Search for the cell housing the specified text and yield its [X, Y] center coordinate. 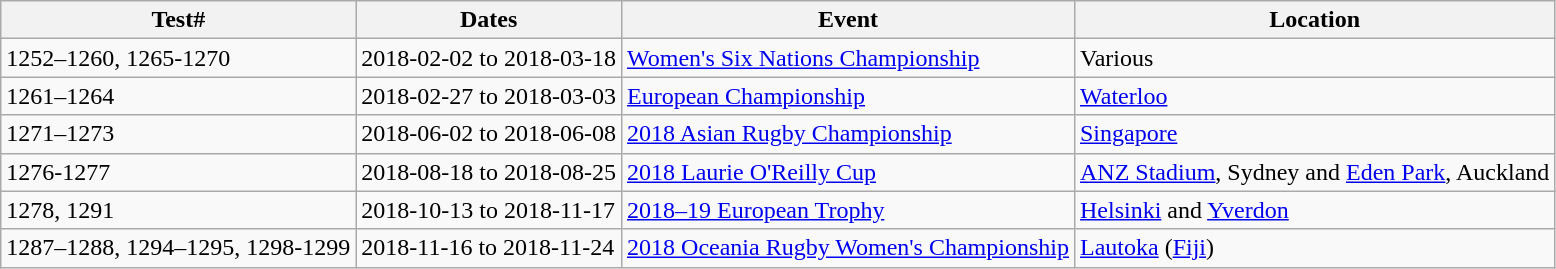
Waterloo [1314, 96]
Dates [489, 20]
1252–1260, 1265-1270 [178, 58]
ANZ Stadium, Sydney and Eden Park, Auckland [1314, 172]
2018 Oceania Rugby Women's Championship [848, 248]
1271–1273 [178, 134]
1287–1288, 1294–1295, 1298-1299 [178, 248]
2018-08-18 to 2018-08-25 [489, 172]
Helsinki and Yverdon [1314, 210]
2018-11-16 to 2018-11-24 [489, 248]
1261–1264 [178, 96]
2018 Asian Rugby Championship [848, 134]
2018-06-02 to 2018-06-08 [489, 134]
Event [848, 20]
2018-02-27 to 2018-03-03 [489, 96]
Women's Six Nations Championship [848, 58]
Singapore [1314, 134]
Various [1314, 58]
2018–19 European Trophy [848, 210]
2018-02-02 to 2018-03-18 [489, 58]
1276-1277 [178, 172]
1278, 1291 [178, 210]
2018 Laurie O'Reilly Cup [848, 172]
Lautoka (Fiji) [1314, 248]
2018-10-13 to 2018-11-17 [489, 210]
Location [1314, 20]
European Championship [848, 96]
Test# [178, 20]
